For the text-containing cell, return its midpoint in [X, Y] coordinate format. 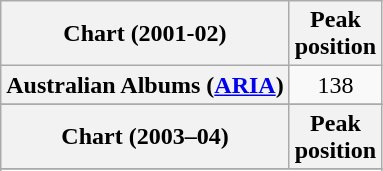
Chart (2003–04) [145, 136]
Australian Albums (ARIA) [145, 85]
Chart (2001-02) [145, 34]
138 [335, 85]
